For the text-containing cell, return its midpoint in (X, Y) coordinate format. 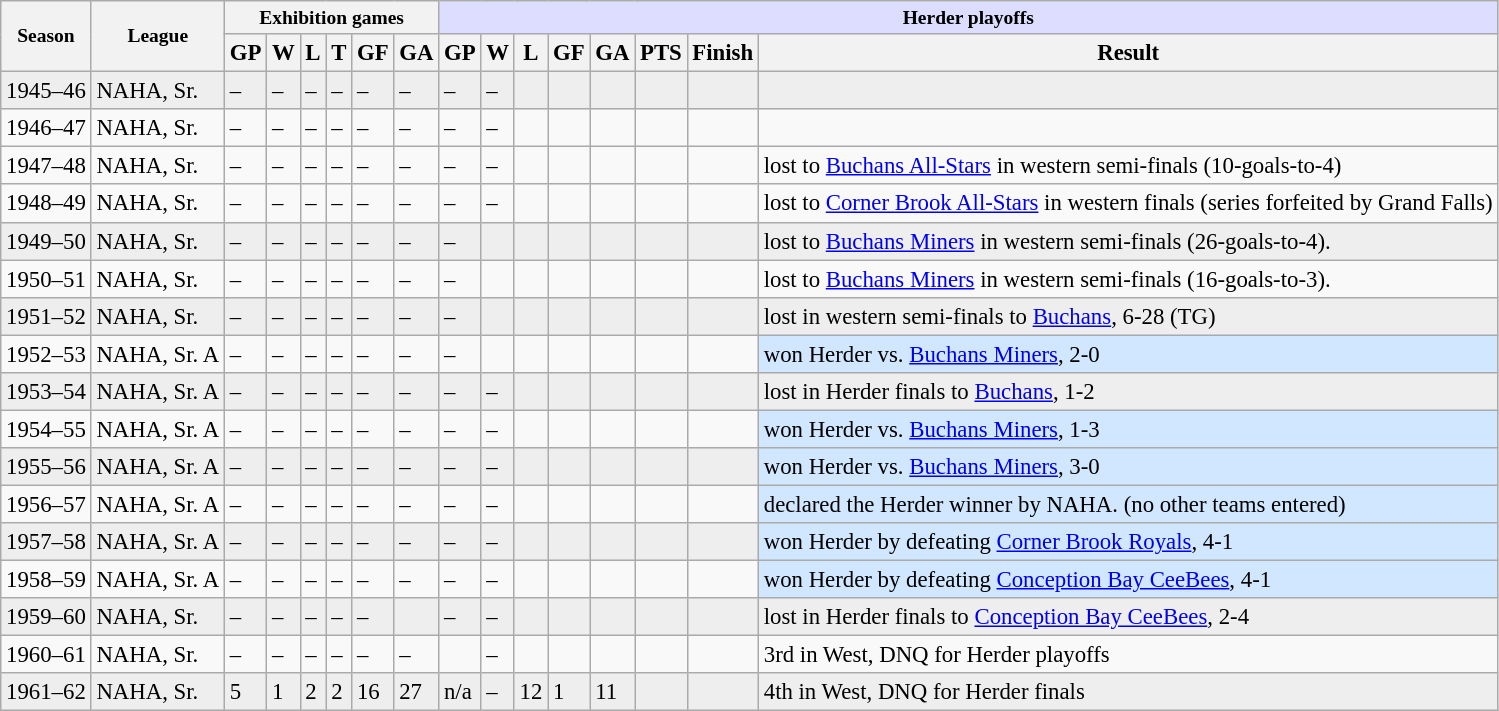
12 (530, 692)
Herder playoffs (968, 18)
PTS (661, 53)
4th in West, DNQ for Herder finals (1128, 692)
lost to Buchans Miners in western semi-finals (16-goals-to-3). (1128, 279)
1961–62 (46, 692)
lost to Buchans All-Stars in western semi-finals (10-goals-to-4) (1128, 166)
1956–57 (46, 504)
won Herder vs. Buchans Miners, 2-0 (1128, 354)
1954–55 (46, 429)
won Herder by defeating Conception Bay CeeBees, 4-1 (1128, 580)
1953–54 (46, 392)
won Herder vs. Buchans Miners, 3-0 (1128, 467)
1948–49 (46, 204)
1958–59 (46, 580)
11 (612, 692)
1951–52 (46, 316)
1955–56 (46, 467)
n/a (460, 692)
lost in Herder finals to Buchans, 1-2 (1128, 392)
5 (245, 692)
1945–46 (46, 91)
won Herder by defeating Corner Brook Royals, 4-1 (1128, 542)
27 (416, 692)
won Herder vs. Buchans Miners, 1-3 (1128, 429)
Season (46, 36)
Finish (722, 53)
1959–60 (46, 617)
lost in western semi-finals to Buchans, 6-28 (TG) (1128, 316)
lost in Herder finals to Conception Bay CeeBees, 2-4 (1128, 617)
League (158, 36)
lost to Corner Brook All-Stars in western finals (series forfeited by Grand Falls) (1128, 204)
1952–53 (46, 354)
lost to Buchans Miners in western semi-finals (26-goals-to-4). (1128, 241)
1949–50 (46, 241)
1950–51 (46, 279)
1957–58 (46, 542)
3rd in West, DNQ for Herder playoffs (1128, 655)
declared the Herder winner by NAHA. (no other teams entered) (1128, 504)
16 (373, 692)
1947–48 (46, 166)
1946–47 (46, 128)
T (339, 53)
Result (1128, 53)
Exhibition games (331, 18)
1960–61 (46, 655)
